Return (x, y) of the center of cell containing provided text 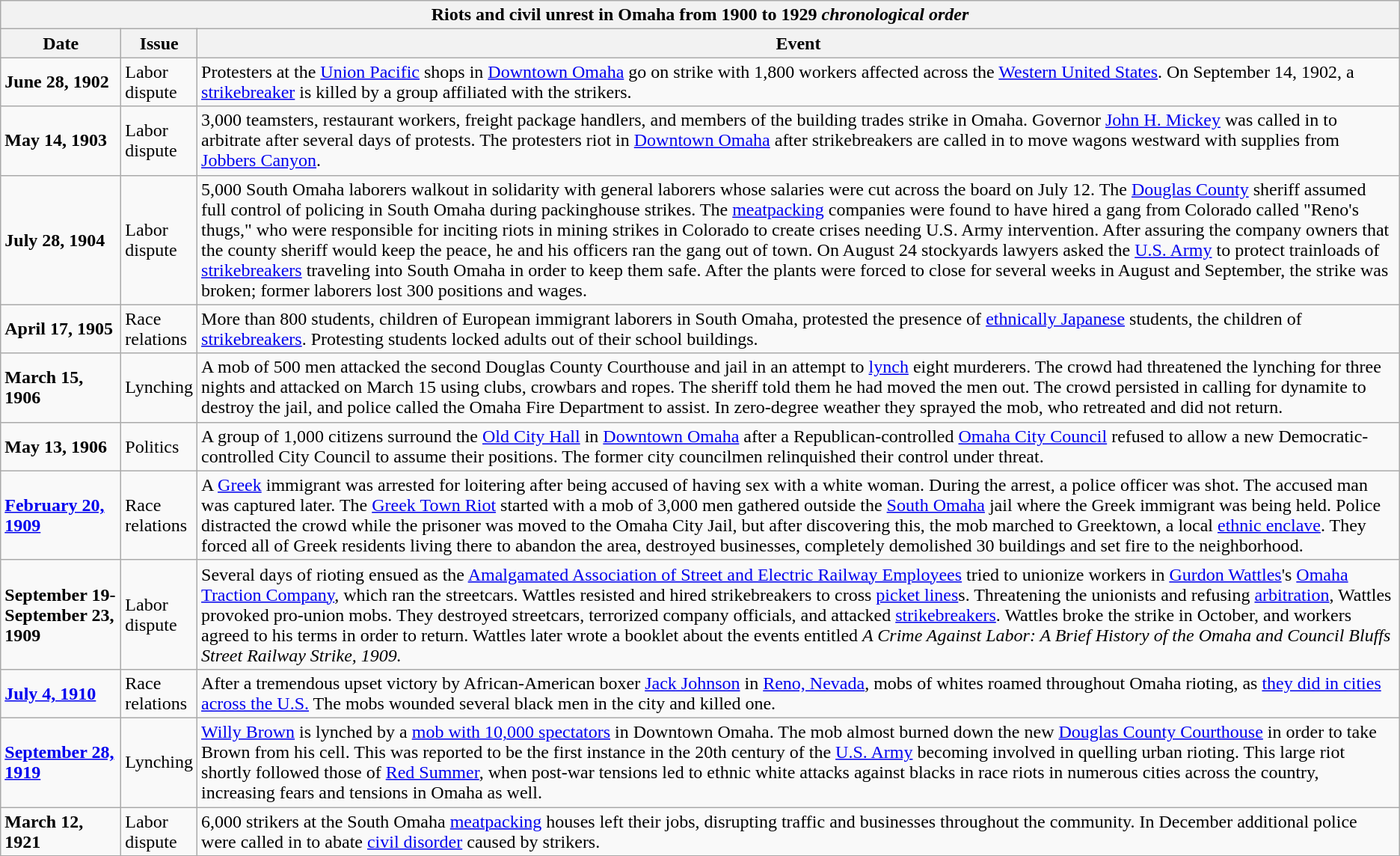
Politics (159, 446)
February 20, 1909 (61, 515)
Riots and civil unrest in Omaha from 1900 to 1929 chronological order (700, 15)
September 19-September 23, 1909 (61, 614)
May 14, 1903 (61, 141)
Event (799, 43)
Issue (159, 43)
March 15, 1906 (61, 388)
March 12, 1921 (61, 831)
May 13, 1906 (61, 446)
September 28, 1919 (61, 762)
July 28, 1904 (61, 239)
June 28, 1902 (61, 82)
July 4, 1910 (61, 693)
Date (61, 43)
April 17, 1905 (61, 329)
